Pinpoint the cell where the given text exists, returning its (X, Y) midpoint coordinate. 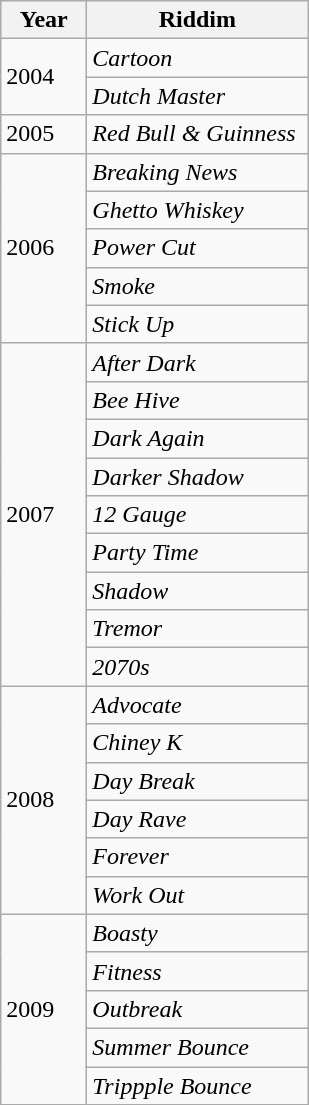
Summer Bounce (198, 1047)
Fitness (198, 971)
2004 (44, 77)
2006 (44, 248)
Dark Again (198, 438)
Stick Up (198, 324)
2005 (44, 134)
2070s (198, 667)
Breaking News (198, 172)
Riddim (198, 20)
After Dark (198, 362)
2007 (44, 514)
2008 (44, 800)
Party Time (198, 553)
2009 (44, 1009)
Trippple Bounce (198, 1085)
Chiney K (198, 743)
Power Cut (198, 248)
Year (44, 20)
Shadow (198, 591)
Darker Shadow (198, 477)
Boasty (198, 933)
Outbreak (198, 1009)
Forever (198, 857)
Smoke (198, 286)
Day Rave (198, 819)
Red Bull & Guinness (198, 134)
Day Break (198, 781)
Tremor (198, 629)
Cartoon (198, 58)
Dutch Master (198, 96)
Ghetto Whiskey (198, 210)
Work Out (198, 895)
Bee Hive (198, 400)
12 Gauge (198, 515)
Advocate (198, 705)
